Identify which cell holds the provided text, then report its [x, y] central coordinate. 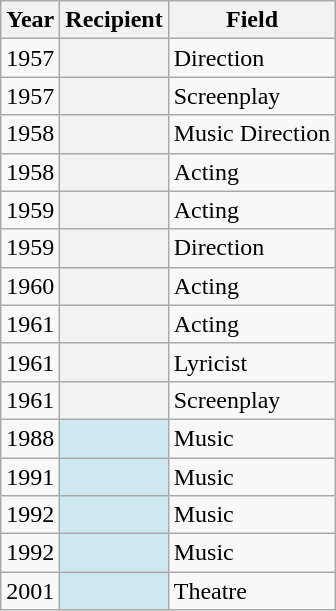
Music Direction [252, 134]
Field [252, 20]
Recipient [114, 20]
1960 [30, 286]
2001 [30, 591]
1988 [30, 438]
Lyricist [252, 362]
1991 [30, 477]
Theatre [252, 591]
Year [30, 20]
